From the cell containing the given text, extract its center point as [x, y] coordinate. 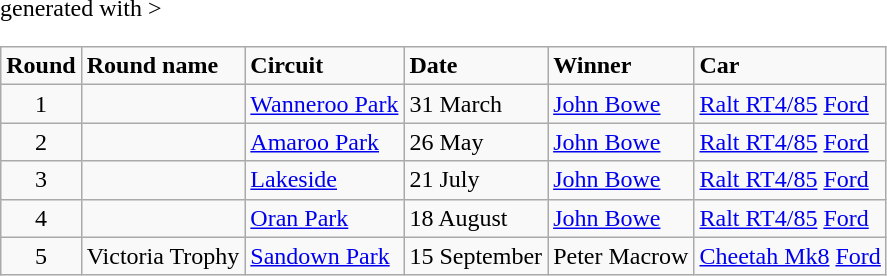
4 [41, 218]
Peter Macrow [621, 256]
21 July [476, 180]
Victoria Trophy [163, 256]
18 August [476, 218]
5 [41, 256]
Round name [163, 66]
Cheetah Mk8 Ford [790, 256]
1 [41, 104]
Sandown Park [324, 256]
Winner [621, 66]
Amaroo Park [324, 142]
31 March [476, 104]
3 [41, 180]
Date [476, 66]
Wanneroo Park [324, 104]
26 May [476, 142]
Round [41, 66]
Car [790, 66]
Lakeside [324, 180]
Circuit [324, 66]
Oran Park [324, 218]
15 September [476, 256]
2 [41, 142]
